Search for the cell housing the specified text and yield its [x, y] center coordinate. 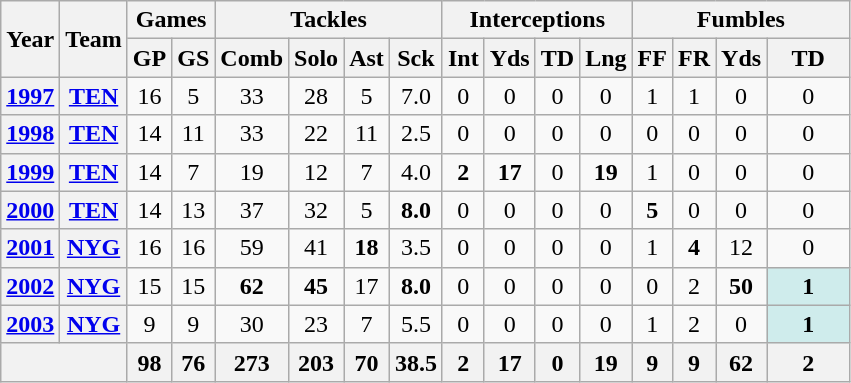
1997 [30, 96]
Fumbles [741, 20]
Tackles [329, 20]
Int [463, 58]
Sck [416, 58]
GS [194, 58]
Team [94, 39]
Comb [252, 58]
13 [194, 210]
18 [367, 248]
Ast [367, 58]
23 [316, 324]
Year [30, 39]
22 [316, 134]
45 [316, 286]
FR [694, 58]
2002 [30, 286]
2000 [30, 210]
37 [252, 210]
GP [149, 58]
30 [252, 324]
Solo [316, 58]
273 [252, 362]
70 [367, 362]
2001 [30, 248]
5.5 [416, 324]
76 [194, 362]
59 [252, 248]
4 [694, 248]
Games [170, 20]
3.5 [416, 248]
203 [316, 362]
2003 [30, 324]
7.0 [416, 96]
FF [652, 58]
Interceptions [537, 20]
2.5 [416, 134]
1998 [30, 134]
38.5 [416, 362]
32 [316, 210]
98 [149, 362]
28 [316, 96]
Lng [606, 58]
1999 [30, 172]
41 [316, 248]
50 [742, 286]
4.0 [416, 172]
